Determine the (X, Y) coordinate at the center of the cell enclosing the given text.  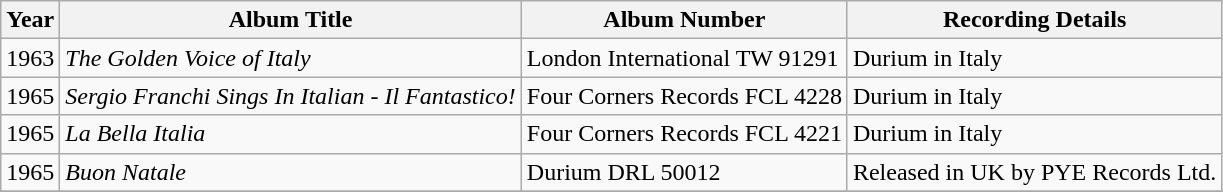
Album Number (684, 20)
La Bella Italia (290, 134)
Sergio Franchi Sings In Italian - Il Fantastico! (290, 96)
Buon Natale (290, 172)
Four Corners Records FCL 4221 (684, 134)
London International TW 91291 (684, 58)
Four Corners Records FCL 4228 (684, 96)
1963 (30, 58)
Durium DRL 50012 (684, 172)
Year (30, 20)
Released in UK by PYE Records Ltd. (1034, 172)
Album Title (290, 20)
Recording Details (1034, 20)
The Golden Voice of Italy (290, 58)
